Provide the [X, Y] coordinate of the cell's center where the given text is located.  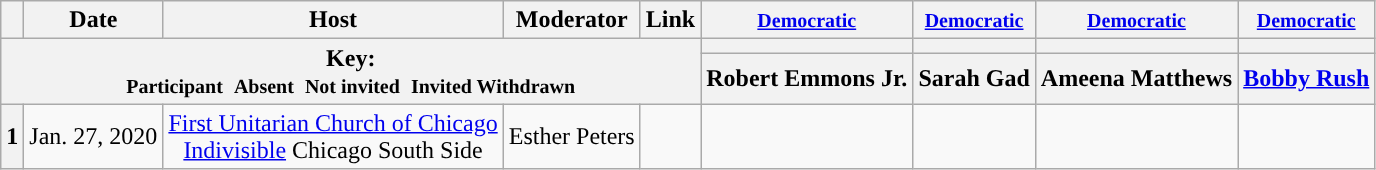
Esther Peters [572, 136]
Key: Participant Absent Not invited Invited Withdrawn [351, 72]
Ameena Matthews [1136, 78]
Robert Emmons Jr. [807, 78]
Link [670, 20]
Sarah Gad [974, 78]
Date [94, 20]
Moderator [572, 20]
Host [333, 20]
Jan. 27, 2020 [94, 136]
First Unitarian Church of ChicagoIndivisible Chicago South Side [333, 136]
Bobby Rush [1306, 78]
1 [12, 136]
